Extract the [x, y] coordinate from the center of the cell holding the provided text.  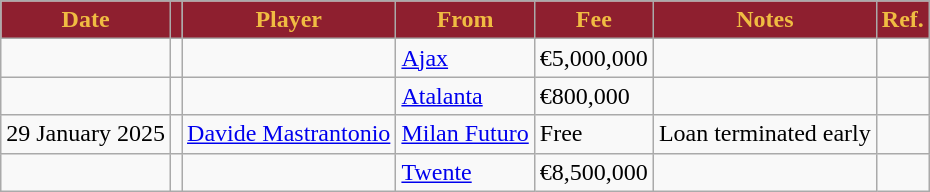
Date [86, 20]
From [465, 20]
Milan Futuro [465, 134]
Davide Mastrantonio [289, 134]
Atalanta [465, 96]
Notes [764, 20]
Ajax [465, 58]
Twente [465, 172]
Loan terminated early [764, 134]
Free [594, 134]
Fee [594, 20]
€5,000,000 [594, 58]
Player [289, 20]
€8,500,000 [594, 172]
29 January 2025 [86, 134]
€800,000 [594, 96]
Ref. [902, 20]
